Pinpoint the cell where the given text exists, returning its (x, y) midpoint coordinate. 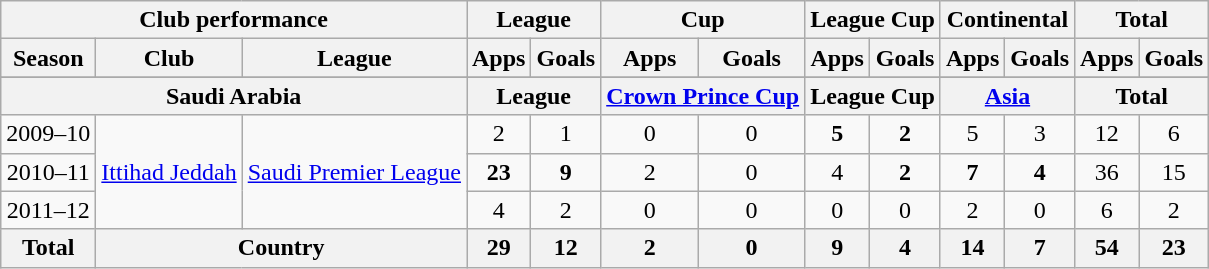
Country (282, 248)
1 (566, 134)
29 (498, 248)
2009–10 (48, 134)
Ittihad Jeddah (169, 172)
Saudi Premier League (354, 172)
Club (169, 58)
36 (1107, 172)
Continental (1007, 20)
Saudi Arabia (234, 96)
15 (1174, 172)
14 (972, 248)
Crown Prince Cup (703, 96)
Cup (703, 20)
2011–12 (48, 210)
Season (48, 58)
Club performance (234, 20)
2010–11 (48, 172)
54 (1107, 248)
Asia (1007, 96)
3 (1040, 134)
